Scan for the cell matching the given text and deliver its [X, Y] coordinate at center. 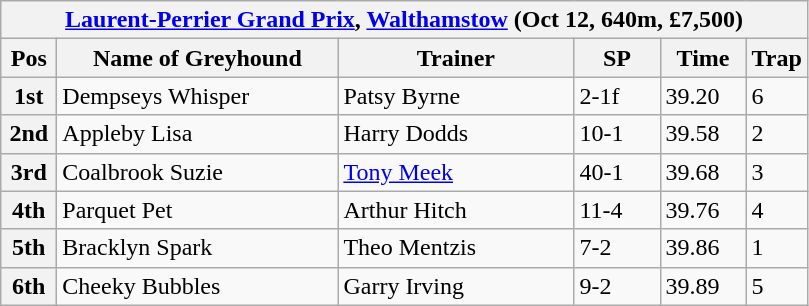
4th [29, 210]
5th [29, 248]
2-1f [617, 96]
Garry Irving [456, 286]
1 [776, 248]
2 [776, 134]
Parquet Pet [198, 210]
39.89 [703, 286]
Dempseys Whisper [198, 96]
2nd [29, 134]
Time [703, 58]
Patsy Byrne [456, 96]
39.86 [703, 248]
Trap [776, 58]
10-1 [617, 134]
Coalbrook Suzie [198, 172]
Appleby Lisa [198, 134]
6 [776, 96]
Pos [29, 58]
Arthur Hitch [456, 210]
Cheeky Bubbles [198, 286]
Laurent-Perrier Grand Prix, Walthamstow (Oct 12, 640m, £7,500) [404, 20]
5 [776, 286]
3 [776, 172]
Theo Mentzis [456, 248]
4 [776, 210]
1st [29, 96]
SP [617, 58]
6th [29, 286]
Bracklyn Spark [198, 248]
11-4 [617, 210]
39.68 [703, 172]
Tony Meek [456, 172]
39.76 [703, 210]
7-2 [617, 248]
39.58 [703, 134]
40-1 [617, 172]
39.20 [703, 96]
3rd [29, 172]
9-2 [617, 286]
Name of Greyhound [198, 58]
Harry Dodds [456, 134]
Trainer [456, 58]
